From the cell containing the given text, extract its center point as (X, Y) coordinate. 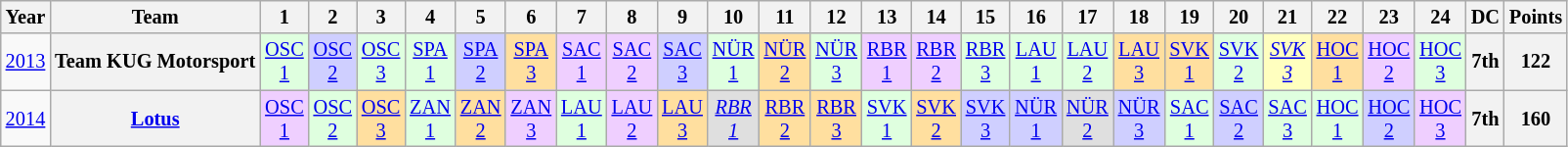
18 (1140, 17)
ZAN2 (481, 119)
19 (1189, 17)
2013 (25, 62)
7 (582, 17)
8 (632, 17)
2 (332, 17)
20 (1239, 17)
Lotus (154, 119)
6 (531, 17)
17 (1087, 17)
2014 (25, 119)
Team (154, 17)
9 (682, 17)
1 (283, 17)
Year (25, 17)
SPA1 (430, 62)
122 (1536, 62)
12 (837, 17)
3 (381, 17)
23 (1388, 17)
SPA3 (531, 62)
10 (733, 17)
21 (1286, 17)
DC (1486, 17)
22 (1337, 17)
SPA2 (481, 62)
Team KUG Motorsport (154, 62)
ZAN3 (531, 119)
14 (936, 17)
24 (1441, 17)
160 (1536, 119)
4 (430, 17)
5 (481, 17)
ZAN1 (430, 119)
11 (784, 17)
13 (887, 17)
16 (1036, 17)
15 (985, 17)
Points (1536, 17)
